Return the [X, Y] coordinate for the center point of the cell that contains the specified text.  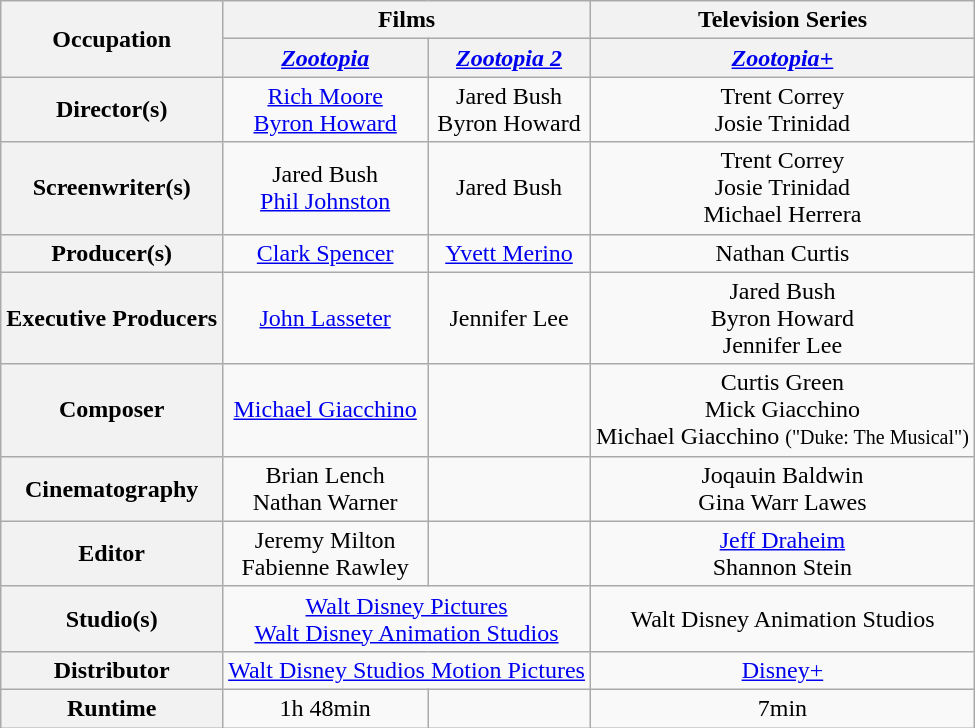
Jeremy MiltonFabienne Rawley [326, 554]
Screenwriter(s) [112, 188]
Walt Disney Animation Studios [782, 618]
Zootopia+ [782, 58]
Nathan Curtis [782, 253]
Brian LenchNathan Warner [326, 488]
Disney+ [782, 670]
Executive Producers [112, 318]
Joqauin BaldwinGina Warr Lawes [782, 488]
Jared BushPhil Johnston [326, 188]
Walt Disney PicturesWalt Disney Animation Studios [407, 618]
Jennifer Lee [510, 318]
Jared BushByron Howard [510, 110]
Jared BushByron HowardJennifer Lee [782, 318]
Trent CorreyJosie Trinidad [782, 110]
Cinematography [112, 488]
Jared Bush [510, 188]
Studio(s) [112, 618]
John Lasseter [326, 318]
Composer [112, 410]
Distributor [112, 670]
Walt Disney Studios Motion Pictures [407, 670]
Runtime [112, 708]
Films [407, 20]
Trent CorreyJosie TrinidadMichael Herrera [782, 188]
Zootopia 2 [510, 58]
Curtis GreenMick GiacchinoMichael Giacchino ("Duke: The Musical") [782, 410]
Television Series [782, 20]
Michael Giacchino [326, 410]
Producer(s) [112, 253]
Editor [112, 554]
1h 48min [326, 708]
Director(s) [112, 110]
Rich MooreByron Howard [326, 110]
Jeff DraheimShannon Stein [782, 554]
Zootopia [326, 58]
Occupation [112, 39]
7min [782, 708]
Yvett Merino [510, 253]
Clark Spencer [326, 253]
